Capture the cell that displays the provided text and extract its [x, y] central coordinate. 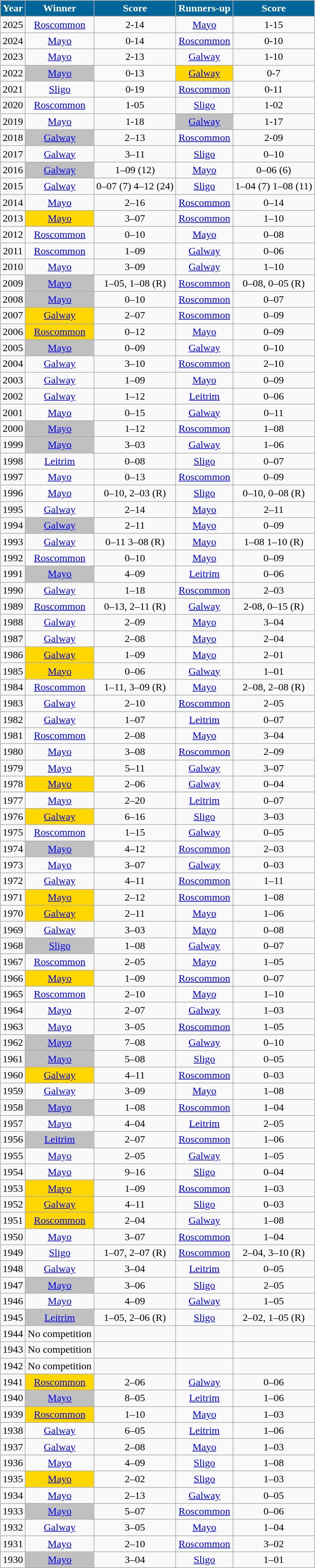
2020 [13, 105]
1975 [13, 833]
1953 [13, 1188]
0–11 3–08 (R) [135, 542]
1-15 [274, 25]
2004 [13, 364]
1–11, 3–09 (R) [135, 687]
1-10 [274, 57]
1951 [13, 1220]
Runners-up [204, 8]
6–16 [135, 816]
1979 [13, 768]
1983 [13, 703]
1989 [13, 606]
1–07, 2–07 (R) [135, 1253]
2–01 [274, 655]
0–13, 2–11 (R) [135, 606]
1–15 [135, 833]
0-13 [135, 73]
1961 [13, 1059]
2024 [13, 41]
2003 [13, 380]
2009 [13, 283]
0–12 [135, 332]
1984 [13, 687]
8–05 [135, 1398]
2–04, 3–10 (R) [274, 1253]
1936 [13, 1463]
1957 [13, 1123]
0–10, 2–03 (R) [135, 493]
9–16 [135, 1172]
1–08 1–10 (R) [274, 542]
1980 [13, 752]
1945 [13, 1317]
1933 [13, 1512]
1939 [13, 1414]
1949 [13, 1253]
1940 [13, 1398]
1–18 [135, 590]
1–05, 1–08 (R) [135, 283]
3–08 [135, 752]
2-14 [135, 25]
1948 [13, 1269]
0-10 [274, 41]
2–02 [135, 1479]
1968 [13, 946]
1956 [13, 1140]
0–07 (7) 4–12 (24) [135, 186]
2–02, 1–05 (R) [274, 1317]
1960 [13, 1075]
2012 [13, 235]
1–11 [274, 881]
3–02 [274, 1544]
2-09 [274, 138]
1995 [13, 510]
0-11 [274, 89]
1978 [13, 784]
1987 [13, 639]
3–10 [135, 364]
1944 [13, 1334]
1932 [13, 1528]
2–12 [135, 897]
2000 [13, 428]
1-05 [135, 105]
1998 [13, 461]
1938 [13, 1430]
1964 [13, 1011]
1959 [13, 1091]
2–16 [135, 203]
1931 [13, 1544]
1976 [13, 816]
1947 [13, 1285]
1963 [13, 1027]
1-02 [274, 105]
1986 [13, 655]
1974 [13, 849]
0–13 [135, 477]
1930 [13, 1560]
1–09 (12) [135, 170]
1969 [13, 929]
1941 [13, 1382]
5–08 [135, 1059]
0-19 [135, 89]
1996 [13, 493]
2–14 [135, 510]
1992 [13, 558]
4–04 [135, 1123]
7–08 [135, 1043]
1988 [13, 622]
1952 [13, 1204]
1943 [13, 1350]
1967 [13, 962]
Year [13, 8]
2019 [13, 121]
5–11 [135, 768]
1999 [13, 445]
1–04 (7) 1–08 (11) [274, 186]
1982 [13, 720]
1977 [13, 800]
2017 [13, 154]
2–08, 2–08 (R) [274, 687]
1997 [13, 477]
2015 [13, 186]
0–11 [274, 412]
2022 [13, 73]
1955 [13, 1156]
1950 [13, 1237]
1970 [13, 913]
2023 [13, 57]
1966 [13, 978]
2005 [13, 348]
4–12 [135, 849]
1937 [13, 1447]
2013 [13, 219]
2018 [13, 138]
1990 [13, 590]
1958 [13, 1107]
0–10, 0–08 (R) [274, 493]
1994 [13, 526]
1985 [13, 671]
2008 [13, 299]
2002 [13, 396]
0–15 [135, 412]
0–14 [274, 203]
1971 [13, 897]
0-14 [135, 41]
3–06 [135, 1285]
1962 [13, 1043]
2025 [13, 25]
1942 [13, 1366]
1954 [13, 1172]
2014 [13, 203]
1-18 [135, 121]
1946 [13, 1301]
3–11 [135, 154]
2–20 [135, 800]
0-7 [274, 73]
2011 [13, 251]
Winner [60, 8]
1973 [13, 865]
2016 [13, 170]
2-13 [135, 57]
2-08, 0–15 (R) [274, 606]
1972 [13, 881]
1993 [13, 542]
0–06 (6) [274, 170]
6–05 [135, 1430]
1981 [13, 736]
2006 [13, 332]
5–07 [135, 1512]
1965 [13, 994]
1–05, 2–06 (R) [135, 1317]
1–07 [135, 720]
0–08, 0–05 (R) [274, 283]
2007 [13, 315]
1934 [13, 1495]
2021 [13, 89]
2010 [13, 267]
2001 [13, 412]
1935 [13, 1479]
1991 [13, 574]
1-17 [274, 121]
